Locate the cell with the specified text and output its [x, y] center coordinate. 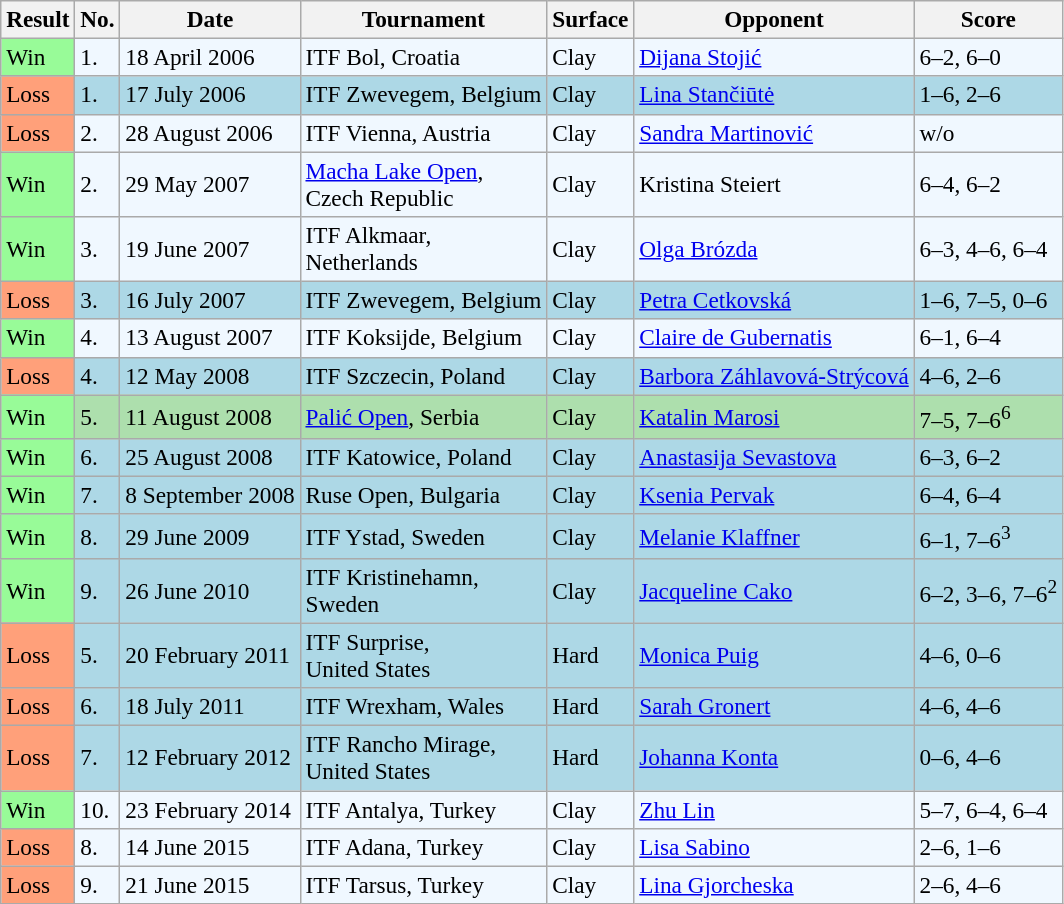
w/o [988, 133]
8 September 2008 [210, 495]
Barbora Záhlavová-Strýcová [774, 376]
4–6, 0–6 [988, 656]
17 July 2006 [210, 95]
12 February 2012 [210, 758]
1–6, 7–5, 0–6 [988, 300]
ITF Wrexham, Wales [424, 707]
ITF Katowice, Poland [424, 457]
2–6, 4–6 [988, 885]
6–3, 6–2 [988, 457]
20 February 2011 [210, 656]
ITF Surprise, United States [424, 656]
ITF Rancho Mirage, United States [424, 758]
ITF Koksijde, Belgium [424, 338]
Macha Lake Open, Czech Republic [424, 184]
ITF Vienna, Austria [424, 133]
ITF Kristinehamn, Sweden [424, 590]
18 April 2006 [210, 57]
Jacqueline Cako [774, 590]
ITF Szczecin, Poland [424, 376]
0–6, 4–6 [988, 758]
ITF Alkmaar, Netherlands [424, 248]
1–6, 2–6 [988, 95]
Surface [590, 19]
14 June 2015 [210, 847]
Johanna Konta [774, 758]
7–5, 7–66 [988, 416]
6–1, 7–63 [988, 536]
ITF Antalya, Turkey [424, 809]
ITF Adana, Turkey [424, 847]
Anastasija Sevastova [774, 457]
Monica Puig [774, 656]
Petra Cetkovská [774, 300]
19 June 2007 [210, 248]
16 July 2007 [210, 300]
Score [988, 19]
Lina Stančiūtė [774, 95]
Claire de Gubernatis [774, 338]
4–6, 4–6 [988, 707]
Opponent [774, 19]
2–6, 1–6 [988, 847]
Olga Brózda [774, 248]
11 August 2008 [210, 416]
6–4, 6–4 [988, 495]
Sandra Martinović [774, 133]
6–2, 3–6, 7–62 [988, 590]
4–6, 2–6 [988, 376]
Ruse Open, Bulgaria [424, 495]
Date [210, 19]
Zhu Lin [774, 809]
ITF Tarsus, Turkey [424, 885]
29 May 2007 [210, 184]
Tournament [424, 19]
6–1, 6–4 [988, 338]
29 June 2009 [210, 536]
Result [38, 19]
ITF Bol, Croatia [424, 57]
5–7, 6–4, 6–4 [988, 809]
Kristina Steiert [774, 184]
25 August 2008 [210, 457]
10. [98, 809]
6–4, 6–2 [988, 184]
26 June 2010 [210, 590]
Ksenia Pervak [774, 495]
ITF Ystad, Sweden [424, 536]
23 February 2014 [210, 809]
18 July 2011 [210, 707]
No. [98, 19]
Lina Gjorcheska [774, 885]
12 May 2008 [210, 376]
Melanie Klaffner [774, 536]
21 June 2015 [210, 885]
Lisa Sabino [774, 847]
28 August 2006 [210, 133]
Katalin Marosi [774, 416]
6–3, 4–6, 6–4 [988, 248]
13 August 2007 [210, 338]
Palić Open, Serbia [424, 416]
6–2, 6–0 [988, 57]
Dijana Stojić [774, 57]
Sarah Gronert [774, 707]
